Determine the [X, Y] coordinate at the center of the cell enclosing the given text.  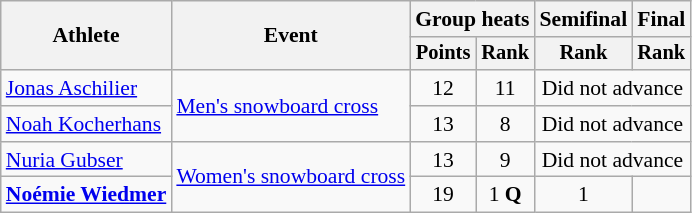
12 [443, 88]
Women's snowboard cross [290, 178]
Athlete [86, 36]
1 Q [506, 195]
Nuria Gubser [86, 160]
Semifinal [584, 19]
11 [506, 88]
19 [443, 195]
Noémie Wiedmer [86, 195]
Men's snowboard cross [290, 106]
Points [443, 54]
9 [506, 160]
Noah Kocherhans [86, 124]
8 [506, 124]
Event [290, 36]
1 [584, 195]
Group heats [472, 19]
Final [661, 19]
Jonas Aschilier [86, 88]
